Identify which cell holds the provided text, then report its [X, Y] central coordinate. 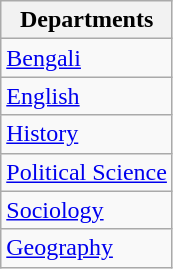
History [87, 134]
Departments [87, 20]
English [87, 96]
Bengali [87, 58]
Sociology [87, 210]
Political Science [87, 172]
Geography [87, 248]
